Find where the given text appears and provide that cell's center as [x, y] coordinate. 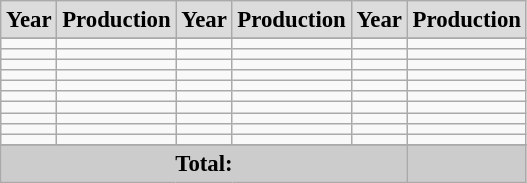
Total: [204, 163]
